Extract the (x, y) coordinate from the center of the cell holding the provided text.  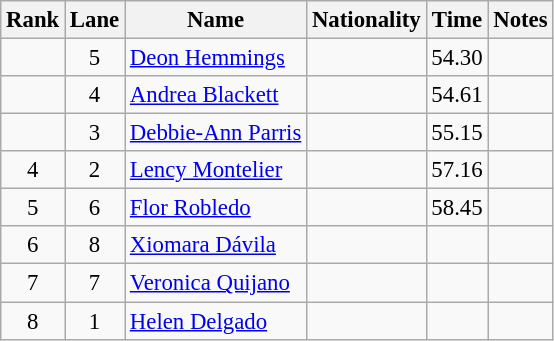
3 (95, 133)
Name (216, 20)
Flor Robledo (216, 208)
58.45 (457, 208)
Rank (33, 20)
54.30 (457, 58)
Deon Hemmings (216, 58)
Veronica Quijano (216, 283)
Nationality (366, 20)
Time (457, 20)
Notes (520, 20)
Andrea Blackett (216, 95)
Debbie-Ann Parris (216, 133)
Lane (95, 20)
Lency Montelier (216, 170)
2 (95, 170)
55.15 (457, 133)
57.16 (457, 170)
1 (95, 321)
Xiomara Dávila (216, 245)
54.61 (457, 95)
Helen Delgado (216, 321)
